Identify which cell holds the provided text, then report its [X, Y] central coordinate. 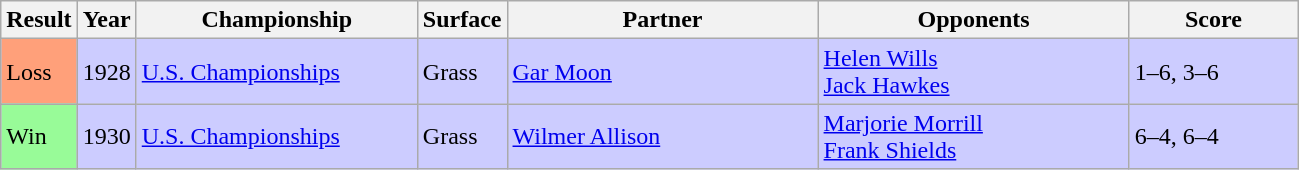
Win [39, 136]
1930 [106, 136]
Partner [662, 20]
Loss [39, 72]
Score [1214, 20]
Marjorie Morrill Frank Shields [974, 136]
Gar Moon [662, 72]
1–6, 3–6 [1214, 72]
Surface [462, 20]
Helen Wills Jack Hawkes [974, 72]
6–4, 6–4 [1214, 136]
Result [39, 20]
Opponents [974, 20]
Wilmer Allison [662, 136]
1928 [106, 72]
Championship [276, 20]
Year [106, 20]
